Capture the cell that displays the provided text and extract its (x, y) central coordinate. 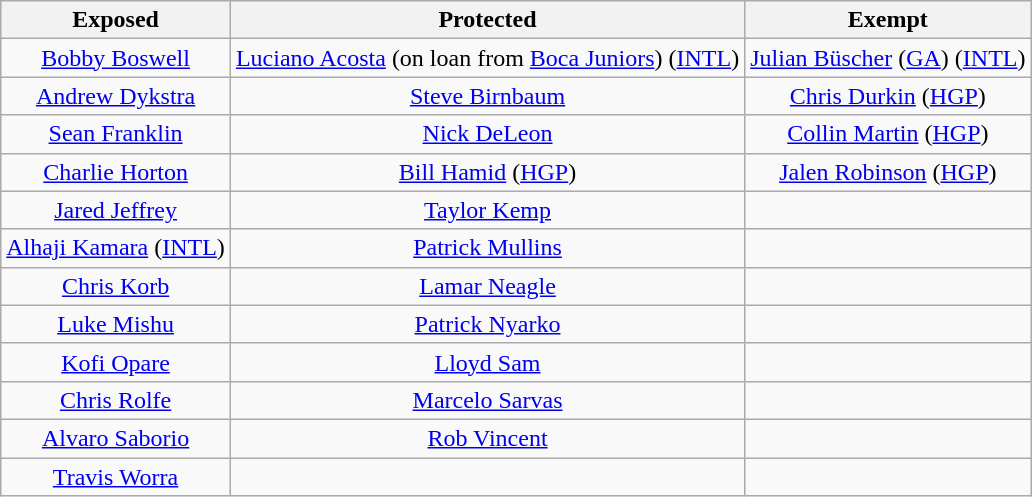
Chris Durkin (HGP) (888, 96)
Exempt (888, 20)
Kofi Opare (116, 362)
Lamar Neagle (487, 286)
Luciano Acosta (on loan from Boca Juniors) (INTL) (487, 58)
Jalen Robinson (HGP) (888, 172)
Alvaro Saborio (116, 438)
Taylor Kemp (487, 210)
Travis Worra (116, 477)
Exposed (116, 20)
Patrick Nyarko (487, 324)
Alhaji Kamara (INTL) (116, 248)
Collin Martin (HGP) (888, 134)
Luke Mishu (116, 324)
Bill Hamid (HGP) (487, 172)
Lloyd Sam (487, 362)
Charlie Horton (116, 172)
Steve Birnbaum (487, 96)
Bobby Boswell (116, 58)
Andrew Dykstra (116, 96)
Chris Rolfe (116, 400)
Protected (487, 20)
Chris Korb (116, 286)
Sean Franklin (116, 134)
Marcelo Sarvas (487, 400)
Patrick Mullins (487, 248)
Julian Büscher (GA) (INTL) (888, 58)
Nick DeLeon (487, 134)
Rob Vincent (487, 438)
Jared Jeffrey (116, 210)
